Pinpoint the cell where the given text exists, returning its [X, Y] midpoint coordinate. 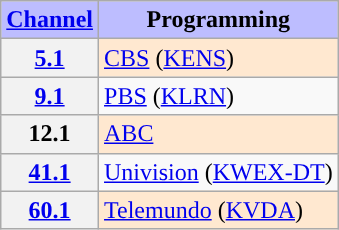
9.1 [50, 96]
12.1 [50, 134]
41.1 [50, 172]
Programming [219, 20]
Telemundo (KVDA) [219, 210]
5.1 [50, 58]
60.1 [50, 210]
CBS (KENS) [219, 58]
Univision (KWEX-DT) [219, 172]
ABC [219, 134]
Channel [50, 20]
PBS (KLRN) [219, 96]
